Extract the (x, y) coordinate from the center of the cell holding the provided text.  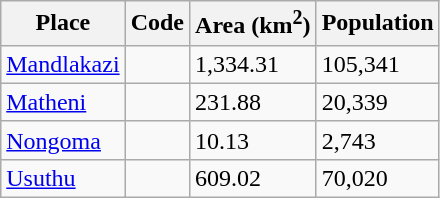
609.02 (254, 178)
2,743 (378, 140)
Mandlakazi (63, 64)
10.13 (254, 140)
Nongoma (63, 140)
Place (63, 24)
70,020 (378, 178)
105,341 (378, 64)
Matheni (63, 102)
Area (km2) (254, 24)
231.88 (254, 102)
Code (157, 24)
Usuthu (63, 178)
20,339 (378, 102)
1,334.31 (254, 64)
Population (378, 24)
